Search for the cell housing the specified text and yield its [X, Y] center coordinate. 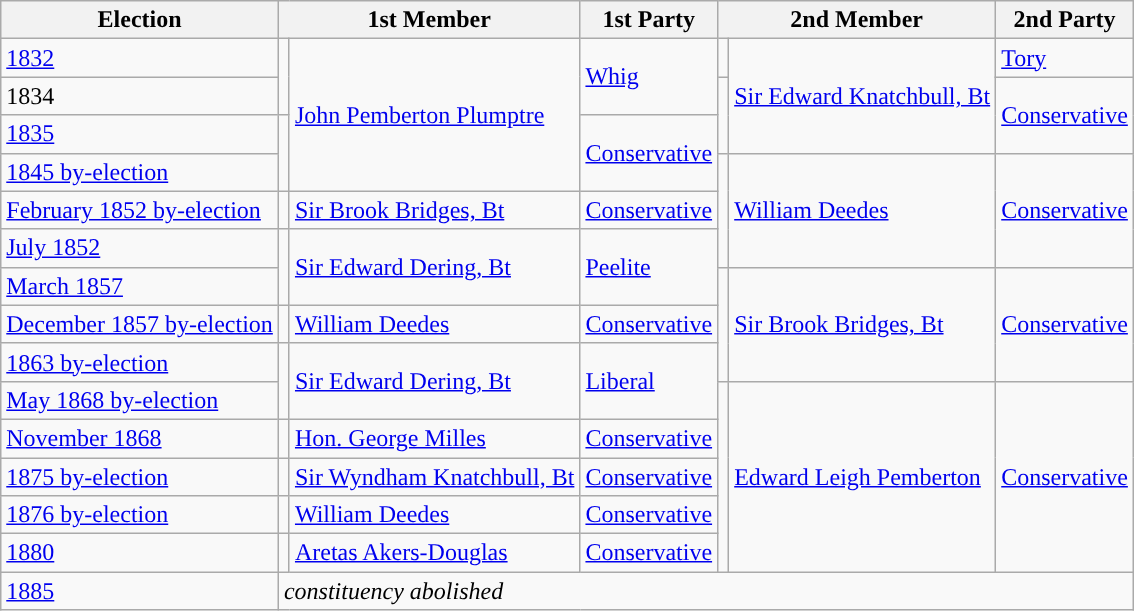
February 1852 by-election [140, 210]
Peelite [649, 267]
December 1857 by-election [140, 324]
Sir Wyndham Knatchbull, Bt [434, 477]
1st Member [429, 20]
1832 [140, 58]
Edward Leigh Pemberton [862, 476]
1st Party [649, 20]
Whig [649, 77]
November 1868 [140, 438]
1885 [140, 591]
Election [140, 20]
Liberal [649, 381]
Tory [1065, 58]
1863 by-election [140, 362]
2nd Member [857, 20]
Hon. George Milles [434, 438]
1845 by-election [140, 172]
1834 [140, 96]
2nd Party [1065, 20]
1876 by-election [140, 515]
constituency abolished [706, 591]
Aretas Akers-Douglas [434, 553]
May 1868 by-election [140, 400]
March 1857 [140, 286]
1880 [140, 553]
1835 [140, 134]
Sir Edward Knatchbull, Bt [862, 96]
1875 by-election [140, 477]
John Pemberton Plumptre [434, 115]
July 1852 [140, 248]
